Return [X, Y] of the center of cell containing provided text 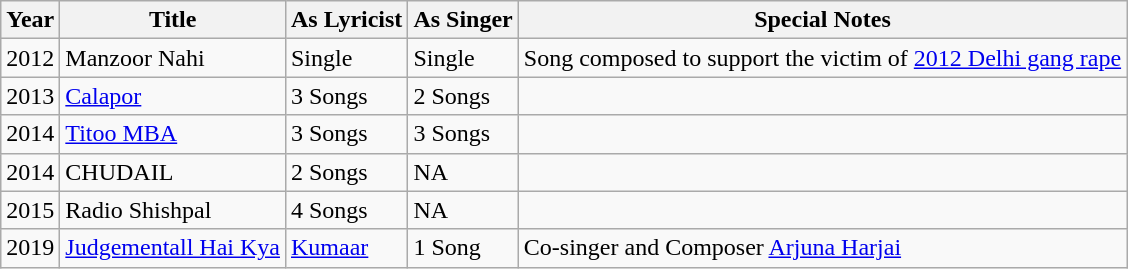
1 Song [463, 248]
CHUDAIL [173, 172]
Special Notes [822, 20]
2013 [30, 96]
Title [173, 20]
Calapor [173, 96]
Judgementall Hai Kya [173, 248]
2019 [30, 248]
Kumaar [346, 248]
2015 [30, 210]
Titoo MBA [173, 134]
As Lyricist [346, 20]
Radio Shishpal [173, 210]
2012 [30, 58]
Song composed to support the victim of 2012 Delhi gang rape [822, 58]
Year [30, 20]
As Singer [463, 20]
Co-singer and Composer Arjuna Harjai [822, 248]
4 Songs [346, 210]
Manzoor Nahi [173, 58]
